Detect which cell encompasses the target text, then output its (x, y) center coordinate. 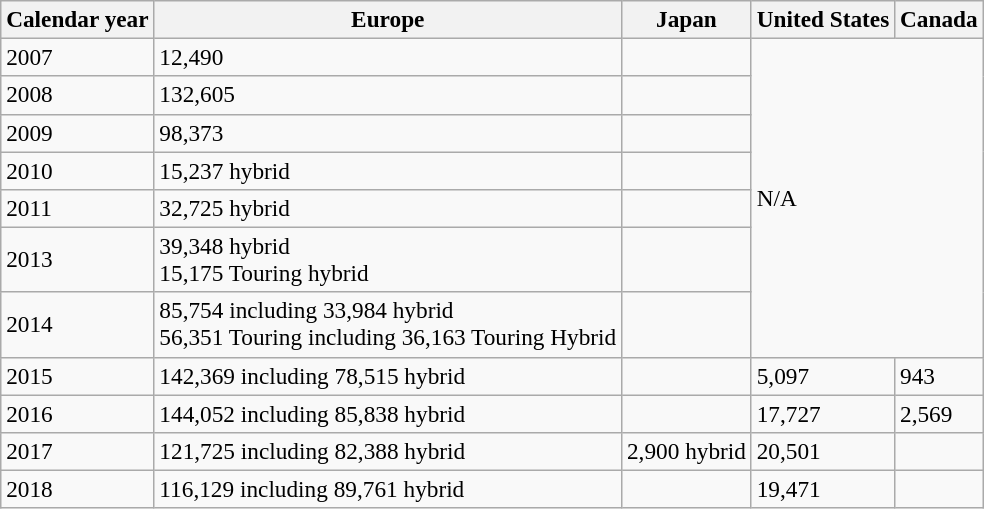
2016 (78, 413)
2013 (78, 260)
2008 (78, 95)
2017 (78, 451)
144,052 including 85,838 hybrid (388, 413)
United States (822, 19)
32,725 hybrid (388, 208)
85,754 including 33,984 hybrid56,351 Touring including 36,163 Touring Hybrid (388, 324)
2018 (78, 489)
19,471 (822, 489)
2009 (78, 133)
116,129 including 89,761 hybrid (388, 489)
2014 (78, 324)
Japan (687, 19)
2011 (78, 208)
943 (939, 376)
2007 (78, 57)
5,097 (822, 376)
Canada (939, 19)
132,605 (388, 95)
98,373 (388, 133)
Calendar year (78, 19)
15,237 hybrid (388, 170)
12,490 (388, 57)
N/A (867, 197)
2015 (78, 376)
20,501 (822, 451)
142,369 including 78,515 hybrid (388, 376)
121,725 including 82,388 hybrid (388, 451)
2,569 (939, 413)
2,900 hybrid (687, 451)
39,348 hybrid15,175 Touring hybrid (388, 260)
Europe (388, 19)
2010 (78, 170)
17,727 (822, 413)
